Extract the (x, y) coordinate from the center of the cell holding the provided text.  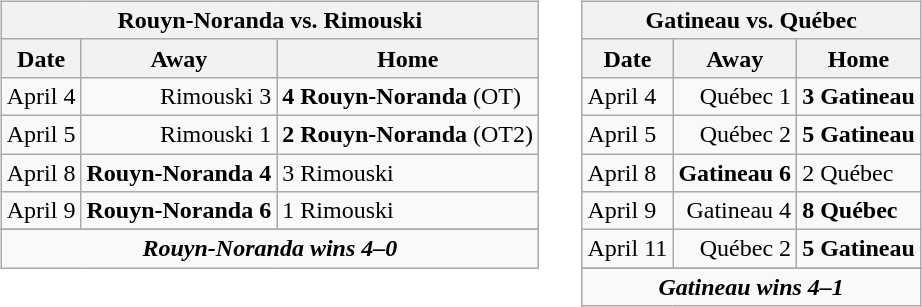
Québec 1 (735, 96)
1 Rimouski (408, 211)
April 11 (628, 249)
3 Rimouski (408, 173)
Gatineau vs. Québec (751, 20)
Rouyn-Noranda vs. Rimouski (270, 20)
Rimouski 1 (179, 134)
2 Rouyn-Noranda (OT2) (408, 134)
Gatineau 4 (735, 211)
3 Gatineau (859, 96)
2 Québec (859, 173)
Gatineau 6 (735, 173)
4 Rouyn-Noranda (OT) (408, 96)
Gatineau wins 4–1 (751, 287)
Rouyn-Noranda 4 (179, 173)
Rouyn-Noranda 6 (179, 211)
Rouyn-Noranda wins 4–0 (270, 249)
Rimouski 3 (179, 96)
8 Québec (859, 211)
